Return the (x, y) coordinate for the center point of the cell that contains the specified text.  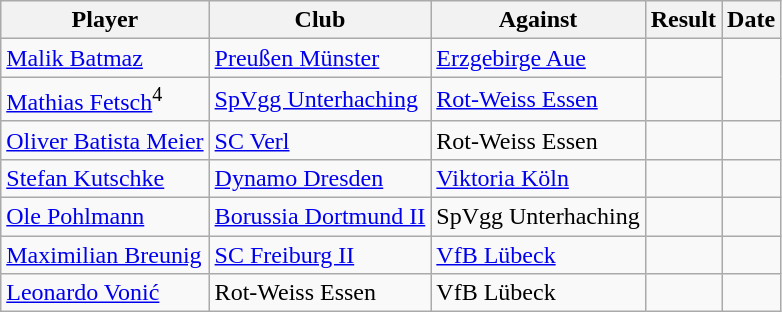
Preußen Münster (320, 58)
Oliver Batista Meier (105, 140)
Club (320, 20)
Stefan Kutschke (105, 178)
Date (752, 20)
Borussia Dortmund II (320, 217)
Against (538, 20)
Leonardo Vonić (105, 293)
Ole Pohlmann (105, 217)
Result (683, 20)
Mathias Fetsch4 (105, 100)
Maximilian Breunig (105, 255)
Erzgebirge Aue (538, 58)
Player (105, 20)
Malik Batmaz (105, 58)
Viktoria Köln (538, 178)
Dynamo Dresden (320, 178)
SC Verl (320, 140)
SC Freiburg II (320, 255)
